Find where the given text appears and provide that cell's center as [x, y] coordinate. 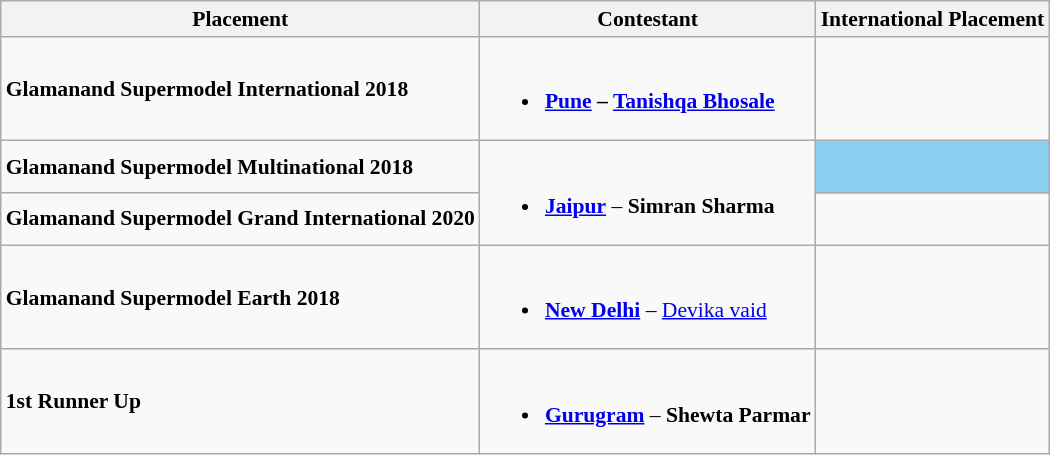
Placement [240, 19]
New Delhi – Devika vaid [648, 297]
Glamanand Supermodel Earth 2018 [240, 297]
Glamanand Supermodel International 2018 [240, 89]
International Placement [933, 19]
Jaipur – Simran Sharma [648, 193]
Gurugram – Shewta Parmar [648, 402]
Contestant [648, 19]
1st Runner Up [240, 402]
Pune – Tanishqa Bhosale [648, 89]
Glamanand Supermodel Multinational 2018 [240, 167]
Glamanand Supermodel Grand International 2020 [240, 219]
